From the cell containing the given text, extract its center point as [x, y] coordinate. 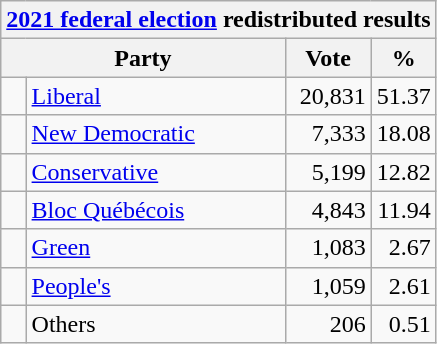
Bloc Québécois [156, 210]
Vote [328, 58]
2.61 [404, 286]
1,083 [328, 248]
4,843 [328, 210]
5,199 [328, 172]
Conservative [156, 172]
20,831 [328, 96]
Others [156, 324]
Party [143, 58]
1,059 [328, 286]
18.08 [404, 134]
2.67 [404, 248]
% [404, 58]
0.51 [404, 324]
206 [328, 324]
Green [156, 248]
2021 federal election redistributed results [218, 20]
7,333 [328, 134]
51.37 [404, 96]
People's [156, 286]
Liberal [156, 96]
12.82 [404, 172]
11.94 [404, 210]
New Democratic [156, 134]
